Capture the cell that displays the provided text and extract its (x, y) central coordinate. 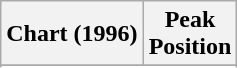
PeakPosition (190, 34)
Chart (1996) (72, 34)
